Capture the cell that displays the provided text and extract its [X, Y] central coordinate. 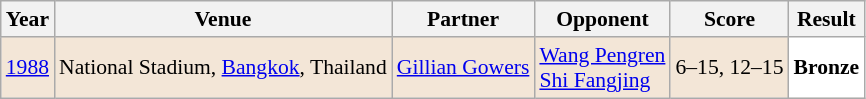
Bronze [827, 68]
Opponent [602, 19]
1988 [28, 68]
National Stadium, Bangkok, Thailand [223, 68]
6–15, 12–15 [729, 68]
Gillian Gowers [464, 68]
Result [827, 19]
Partner [464, 19]
Venue [223, 19]
Wang Pengren Shi Fangjing [602, 68]
Score [729, 19]
Year [28, 19]
